Determine the [X, Y] coordinate at the center of the cell enclosing the given text.  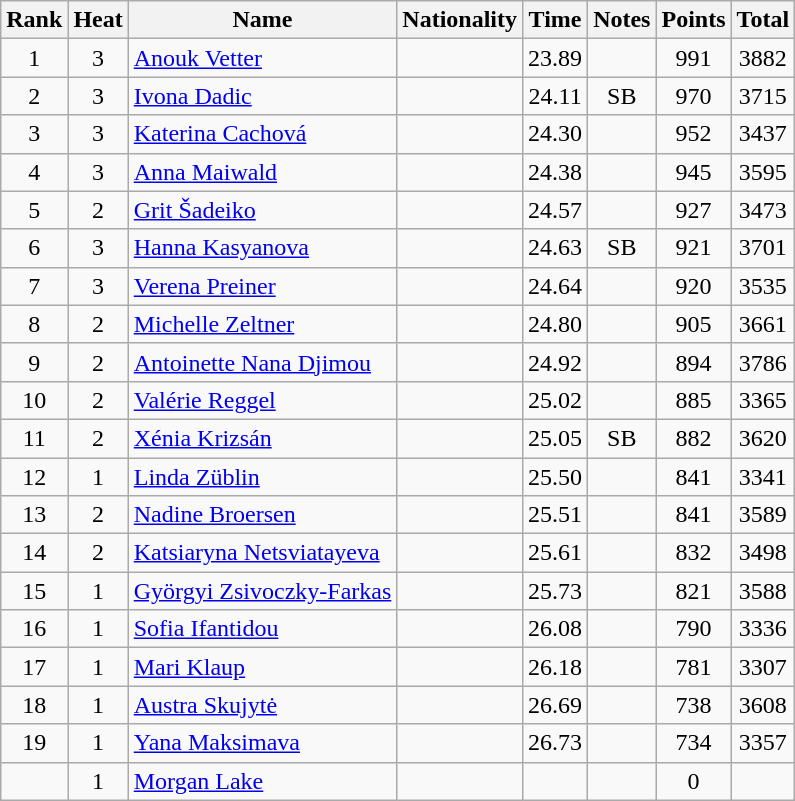
17 [34, 667]
Katsiaryna Netsviatayeva [262, 553]
Nationality [460, 20]
24.30 [556, 134]
25.05 [556, 438]
738 [694, 705]
970 [694, 96]
894 [694, 362]
Nadine Broersen [262, 515]
Michelle Zeltner [262, 324]
781 [694, 667]
945 [694, 172]
3882 [763, 58]
Total [763, 20]
Xénia Krizsán [262, 438]
Sofia Ifantidou [262, 629]
3715 [763, 96]
26.18 [556, 667]
24.92 [556, 362]
Rank [34, 20]
8 [34, 324]
3365 [763, 400]
24.80 [556, 324]
24.57 [556, 210]
25.73 [556, 591]
25.51 [556, 515]
Mari Klaup [262, 667]
927 [694, 210]
3701 [763, 248]
3336 [763, 629]
Name [262, 20]
3473 [763, 210]
Points [694, 20]
24.63 [556, 248]
25.02 [556, 400]
Hanna Kasyanova [262, 248]
3588 [763, 591]
Time [556, 20]
3620 [763, 438]
991 [694, 58]
Anouk Vetter [262, 58]
3786 [763, 362]
14 [34, 553]
25.50 [556, 477]
9 [34, 362]
Anna Maiwald [262, 172]
5 [34, 210]
0 [694, 781]
3341 [763, 477]
24.64 [556, 286]
26.08 [556, 629]
Györgyi Zsivoczky-Farkas [262, 591]
3437 [763, 134]
821 [694, 591]
3661 [763, 324]
13 [34, 515]
Valérie Reggel [262, 400]
7 [34, 286]
3589 [763, 515]
Linda Züblin [262, 477]
24.11 [556, 96]
26.73 [556, 743]
905 [694, 324]
3535 [763, 286]
Notes [622, 20]
734 [694, 743]
23.89 [556, 58]
4 [34, 172]
26.69 [556, 705]
Austra Skujytė [262, 705]
3357 [763, 743]
25.61 [556, 553]
Morgan Lake [262, 781]
Antoinette Nana Djimou [262, 362]
19 [34, 743]
790 [694, 629]
15 [34, 591]
10 [34, 400]
3595 [763, 172]
920 [694, 286]
12 [34, 477]
16 [34, 629]
11 [34, 438]
Verena Preiner [262, 286]
885 [694, 400]
3307 [763, 667]
24.38 [556, 172]
3498 [763, 553]
921 [694, 248]
Yana Maksimava [262, 743]
Katerina Cachová [262, 134]
952 [694, 134]
6 [34, 248]
Ivona Dadic [262, 96]
832 [694, 553]
882 [694, 438]
18 [34, 705]
3608 [763, 705]
Grit Šadeiko [262, 210]
Heat [98, 20]
